Identify which cell holds the provided text, then report its (x, y) central coordinate. 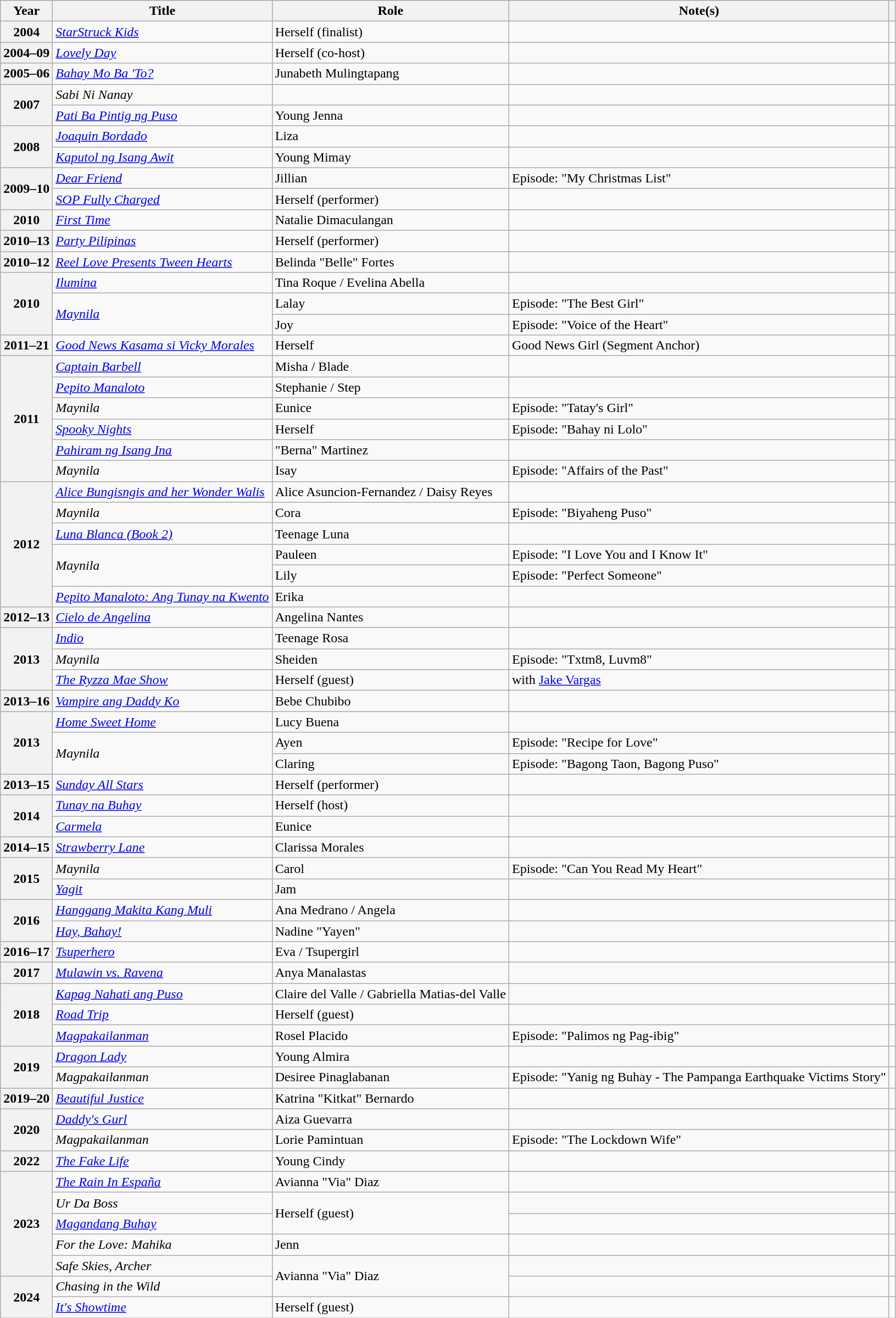
2012–13 (26, 618)
Ayen (390, 743)
Kaputol ng Isang Awit (163, 157)
Dear Friend (163, 178)
Strawberry Lane (163, 847)
Episode: "Bagong Taon, Bagong Puso" (699, 764)
Isay (390, 471)
Rosel Placido (390, 1036)
Jenn (390, 1244)
Anya Manalastas (390, 973)
Home Sweet Home (163, 722)
Good News Kasama si Vicky Morales (163, 346)
Year (26, 11)
Carmela (163, 826)
Young Jenna (390, 115)
Lily (390, 575)
Lucy Buena (390, 722)
Tunay na Buhay (163, 805)
Bahay Mo Ba 'To? (163, 74)
Episode: "Tatay's Girl" (699, 408)
with Jake Vargas (699, 680)
StarStruck Kids (163, 32)
Indio (163, 638)
Claring (390, 764)
Natalie Dimaculangan (390, 220)
Alice Bungisngis and her Wonder Walis (163, 492)
Hanggang Makita Kang Muli (163, 910)
Liza (390, 136)
Young Mimay (390, 157)
Erika (390, 596)
First Time (163, 220)
2022 (26, 1161)
Angelina Nantes (390, 618)
2012 (26, 544)
2004–09 (26, 53)
Pahiram ng Isang Ina (163, 450)
Jillian (390, 178)
2018 (26, 1015)
Cora (390, 513)
Episode: "Voice of the Heart" (699, 325)
Herself (co-host) (390, 53)
Hay, Bahay! (163, 931)
The Fake Life (163, 1161)
Pauleen (390, 554)
2015 (26, 878)
Ana Medrano / Angela (390, 910)
2017 (26, 973)
Herself (host) (390, 805)
Pati Ba Pintig ng Puso (163, 115)
Reel Love Presents Tween Hearts (163, 262)
Ilumina (163, 283)
Lorie Pamintuan (390, 1140)
2009–10 (26, 188)
Episode: "Palimos ng Pag-ibig" (699, 1036)
2010–12 (26, 262)
Sheiden (390, 659)
Bebe Chubibo (390, 701)
Cielo de Angelina (163, 618)
Sunday All Stars (163, 785)
Road Trip (163, 1015)
Episode: "Yanig ng Buhay - The Pampanga Earthquake Victims Story" (699, 1077)
Clarissa Morales (390, 847)
Episode: "Perfect Someone" (699, 575)
Episode: "My Christmas List" (699, 178)
Safe Skies, Archer (163, 1265)
2016–17 (26, 952)
Ur Da Boss (163, 1203)
2004 (26, 32)
2024 (26, 1297)
Kapag Nahati ang Puso (163, 994)
2011–21 (26, 346)
Vampire ang Daddy Ko (163, 701)
Episode: "Bahay ni Lolo" (699, 429)
Role (390, 11)
Episode: "Affairs of the Past" (699, 471)
Episode: "The Best Girl" (699, 304)
Mulawin vs. Ravena (163, 973)
Joaquin Bordado (163, 136)
It's Showtime (163, 1308)
2008 (26, 147)
Teenage Rosa (390, 638)
Joy (390, 325)
2014–15 (26, 847)
Spooky Nights (163, 429)
Beautiful Justice (163, 1098)
Party Pilipinas (163, 241)
Dragon Lady (163, 1056)
Good News Girl (Segment Anchor) (699, 346)
Eva / Tsupergirl (390, 952)
Daddy's Gurl (163, 1119)
The Ryzza Mae Show (163, 680)
Alice Asuncion-Fernandez / Daisy Reyes (390, 492)
Sabi Ni Nanay (163, 94)
2010–13 (26, 241)
Carol (390, 868)
Title (163, 11)
Chasing in the Wild (163, 1287)
Young Almira (390, 1056)
Pepito Manaloto (163, 387)
Captain Barbell (163, 366)
2005–06 (26, 74)
Belinda "Belle" Fortes (390, 262)
SOP Fully Charged (163, 199)
2019–20 (26, 1098)
Claire del Valle / Gabriella Matias-del Valle (390, 994)
Tina Roque / Evelina Abella (390, 283)
Episode: "The Lockdown Wife" (699, 1140)
Tsuperhero (163, 952)
Junabeth Mulingtapang (390, 74)
Episode: "Biyaheng Puso" (699, 513)
Young Cindy (390, 1161)
2020 (26, 1130)
Lalay (390, 304)
2016 (26, 920)
Jam (390, 889)
Katrina "Kitkat" Bernardo (390, 1098)
The Rain In España (163, 1182)
Nadine "Yayen" (390, 931)
Episode: "Recipe for Love" (699, 743)
For the Love: Mahika (163, 1244)
Episode: "Can You Read My Heart" (699, 868)
Lovely Day (163, 53)
Yagit (163, 889)
Magandang Buhay (163, 1224)
Pepito Manaloto: Ang Tunay na Kwento (163, 596)
2013–15 (26, 785)
Luna Blanca (Book 2) (163, 533)
2007 (26, 105)
Note(s) (699, 11)
2019 (26, 1067)
Misha / Blade (390, 366)
2013–16 (26, 701)
Desiree Pinaglabanan (390, 1077)
"Berna" Martinez (390, 450)
Aiza Guevarra (390, 1119)
Episode: "I Love You and I Know It" (699, 554)
Stephanie / Step (390, 387)
2023 (26, 1224)
Teenage Luna (390, 533)
Episode: "Txtm8, Luvm8" (699, 659)
Herself (finalist) (390, 32)
2011 (26, 419)
2014 (26, 816)
